Search for the cell housing the specified text and yield its (X, Y) center coordinate. 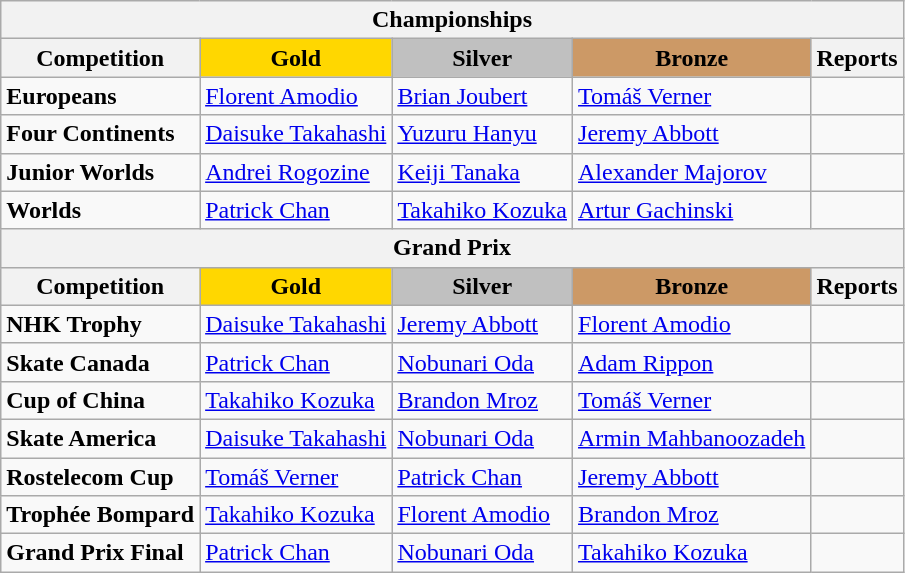
Europeans (100, 96)
Junior Worlds (100, 172)
Grand Prix Final (100, 553)
Trophée Bompard (100, 515)
Rostelecom Cup (100, 477)
Worlds (100, 210)
Alexander Majorov (692, 172)
Armin Mahbanoozadeh (692, 438)
Adam Rippon (692, 362)
Four Continents (100, 134)
Cup of China (100, 400)
Skate Canada (100, 362)
Brian Joubert (482, 96)
Skate America (100, 438)
Grand Prix (452, 248)
Keiji Tanaka (482, 172)
Championships (452, 20)
Yuzuru Hanyu (482, 134)
Andrei Rogozine (296, 172)
Artur Gachinski (692, 210)
NHK Trophy (100, 324)
